From the cell containing the given text, extract its center point as (X, Y) coordinate. 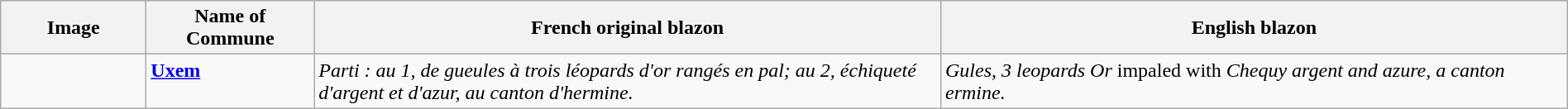
Parti : au 1, de gueules à trois léopards d'or rangés en pal; au 2, échiqueté d'argent et d'azur, au canton d'hermine. (628, 81)
Image (74, 28)
French original blazon (628, 28)
English blazon (1254, 28)
Name of Commune (230, 28)
Uxem (230, 81)
Gules, 3 leopards Or impaled with Chequy argent and azure, a canton ermine. (1254, 81)
